Return the (X, Y) coordinate for the center point of the cell that contains the specified text.  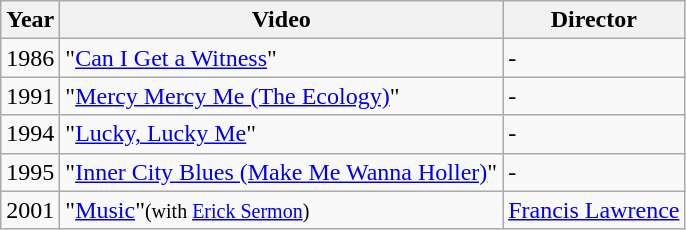
1986 (30, 58)
"Can I Get a Witness" (282, 58)
"Music"(with Erick Sermon) (282, 210)
1991 (30, 96)
"Mercy Mercy Me (The Ecology)" (282, 96)
Year (30, 20)
Francis Lawrence (594, 210)
1995 (30, 172)
Video (282, 20)
"Inner City Blues (Make Me Wanna Holler)" (282, 172)
"Lucky, Lucky Me" (282, 134)
Director (594, 20)
1994 (30, 134)
2001 (30, 210)
